Scan for the cell matching the given text and deliver its (x, y) coordinate at center. 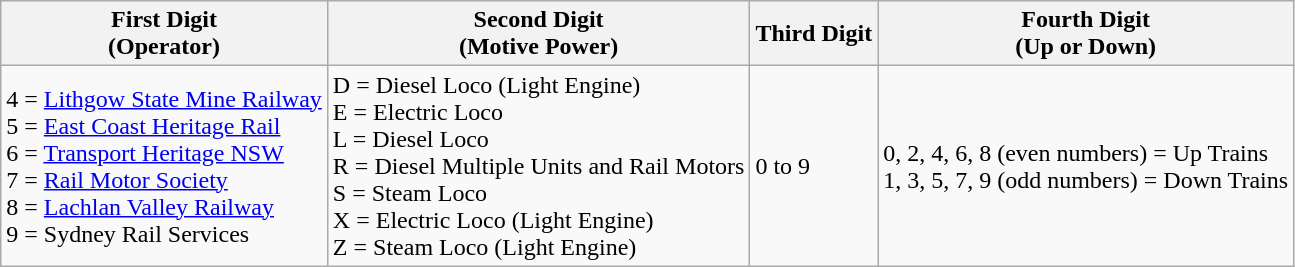
First Digit(Operator) (164, 34)
Third Digit (814, 34)
0, 2, 4, 6, 8 (even numbers) = Up Trains1, 3, 5, 7, 9 (odd numbers) = Down Trains (1086, 166)
0 to 9 (814, 166)
Second Digit(Motive Power) (538, 34)
Fourth Digit(Up or Down) (1086, 34)
